Scan for the cell matching the given text and deliver its [x, y] coordinate at center. 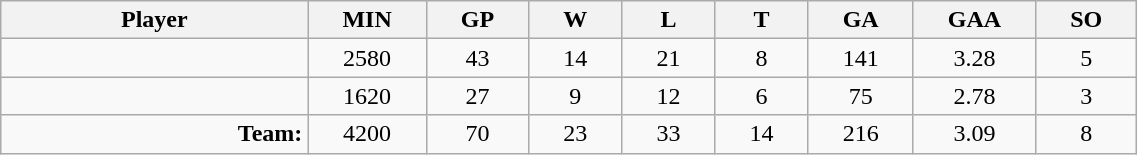
43 [477, 58]
3.09 [974, 134]
70 [477, 134]
5 [1086, 58]
1620 [367, 96]
L [668, 20]
23 [576, 134]
W [576, 20]
21 [668, 58]
2580 [367, 58]
3 [1086, 96]
Player [154, 20]
4200 [367, 134]
27 [477, 96]
75 [860, 96]
9 [576, 96]
T [762, 20]
MIN [367, 20]
3.28 [974, 58]
6 [762, 96]
216 [860, 134]
33 [668, 134]
GAA [974, 20]
12 [668, 96]
141 [860, 58]
Team: [154, 134]
GP [477, 20]
2.78 [974, 96]
SO [1086, 20]
GA [860, 20]
